From the cell containing the given text, extract its center point as (X, Y) coordinate. 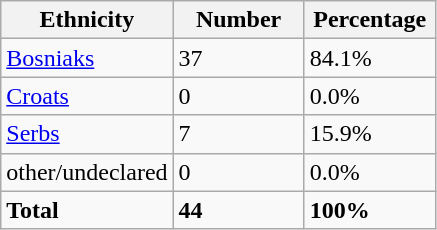
other/undeclared (87, 172)
15.9% (370, 134)
Bosniaks (87, 58)
Number (238, 20)
Total (87, 210)
37 (238, 58)
100% (370, 210)
Serbs (87, 134)
Ethnicity (87, 20)
Percentage (370, 20)
7 (238, 134)
44 (238, 210)
Croats (87, 96)
84.1% (370, 58)
